For the text-containing cell, return its midpoint in [x, y] coordinate format. 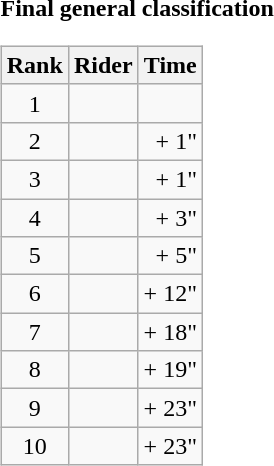
8 [34, 370]
3 [34, 179]
10 [34, 446]
6 [34, 294]
Rider [103, 65]
9 [34, 408]
Rank [34, 65]
+ 3" [170, 217]
Time [170, 65]
+ 12" [170, 294]
+ 19" [170, 370]
7 [34, 332]
2 [34, 141]
+ 5" [170, 256]
4 [34, 217]
5 [34, 256]
1 [34, 103]
+ 18" [170, 332]
